Return [X, Y] of the center of cell containing provided text 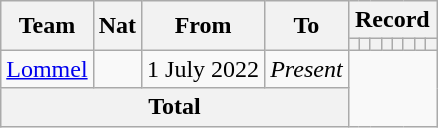
From [204, 26]
Nat [117, 26]
Total [174, 107]
Present [306, 69]
1 July 2022 [204, 69]
Team [47, 26]
To [306, 26]
Lommel [47, 69]
Record [392, 20]
